Locate the cell with the specified text and output its (x, y) center coordinate. 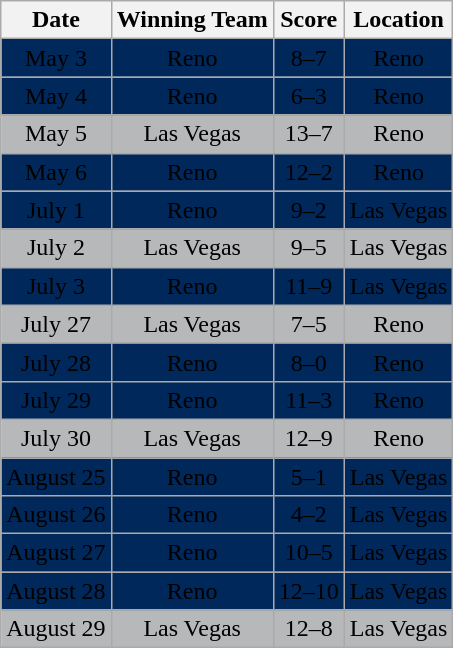
4–2 (308, 515)
8–0 (308, 362)
August 29 (56, 629)
12–10 (308, 591)
12–2 (308, 172)
July 27 (56, 324)
Location (398, 20)
Winning Team (192, 20)
5–1 (308, 477)
May 5 (56, 134)
9–2 (308, 210)
May 4 (56, 96)
12–9 (308, 438)
July 3 (56, 286)
11–3 (308, 400)
August 28 (56, 591)
May 3 (56, 58)
May 6 (56, 172)
6–3 (308, 96)
Date (56, 20)
July 2 (56, 248)
11–9 (308, 286)
July 29 (56, 400)
August 25 (56, 477)
9–5 (308, 248)
August 26 (56, 515)
Score (308, 20)
7–5 (308, 324)
12–8 (308, 629)
August 27 (56, 553)
July 28 (56, 362)
8–7 (308, 58)
July 30 (56, 438)
10–5 (308, 553)
13–7 (308, 134)
July 1 (56, 210)
